Output the (X, Y) coordinate of the center of the cell containing the given text.  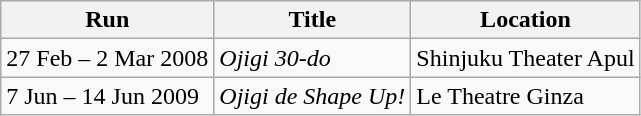
Title (312, 20)
Location (526, 20)
27 Feb – 2 Mar 2008 (108, 58)
Run (108, 20)
Ojigi 30-do (312, 58)
7 Jun – 14 Jun 2009 (108, 96)
Shinjuku Theater Apul (526, 58)
Le Theatre Ginza (526, 96)
Ojigi de Shape Up! (312, 96)
